Return the (X, Y) coordinate for the center point of the cell that contains the specified text.  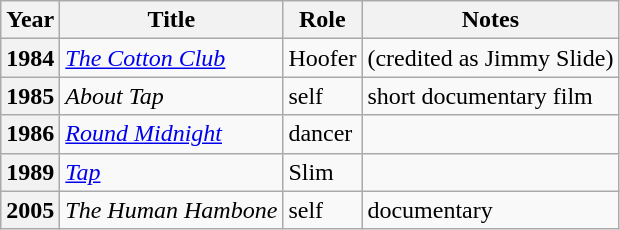
1984 (30, 58)
Title (172, 20)
2005 (30, 210)
Round Midnight (172, 134)
dancer (322, 134)
(credited as Jimmy Slide) (490, 58)
documentary (490, 210)
Year (30, 20)
Notes (490, 20)
The Human Hambone (172, 210)
Role (322, 20)
Slim (322, 172)
1985 (30, 96)
Hoofer (322, 58)
short documentary film (490, 96)
1989 (30, 172)
1986 (30, 134)
About Tap (172, 96)
The Cotton Club (172, 58)
Tap (172, 172)
